Capture the cell that displays the provided text and extract its [x, y] central coordinate. 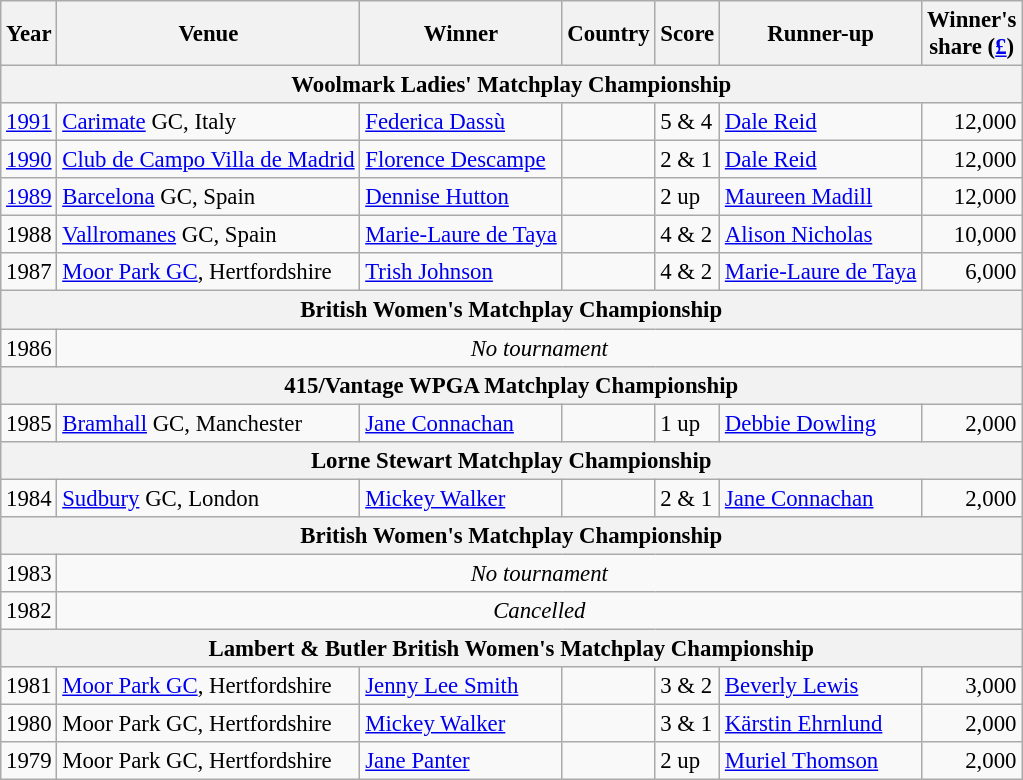
Club de Campo Villa de Madrid [208, 160]
Bramhall GC, Manchester [208, 423]
Winner [461, 34]
Federica Dassù [461, 122]
415/Vantage WPGA Matchplay Championship [512, 385]
Year [29, 34]
Alison Nicholas [821, 235]
1980 [29, 724]
Dennise Hutton [461, 197]
1 up [688, 423]
Lorne Stewart Matchplay Championship [512, 460]
Barcelona GC, Spain [208, 197]
Vallromanes GC, Spain [208, 235]
Country [608, 34]
3 & 2 [688, 686]
Venue [208, 34]
Debbie Dowling [821, 423]
Cancelled [540, 611]
1987 [29, 273]
1984 [29, 498]
Jenny Lee Smith [461, 686]
Woolmark Ladies' Matchplay Championship [512, 85]
Florence Descampe [461, 160]
1990 [29, 160]
Winner'sshare (£) [972, 34]
Runner-up [821, 34]
Kärstin Ehrnlund [821, 724]
1991 [29, 122]
1981 [29, 686]
Jane Panter [461, 761]
1979 [29, 761]
Trish Johnson [461, 273]
Carimate GC, Italy [208, 122]
1985 [29, 423]
1986 [29, 348]
Score [688, 34]
Lambert & Butler British Women's Matchplay Championship [512, 648]
6,000 [972, 273]
Muriel Thomson [821, 761]
1988 [29, 235]
1989 [29, 197]
Sudbury GC, London [208, 498]
5 & 4 [688, 122]
10,000 [972, 235]
1983 [29, 573]
Maureen Madill [821, 197]
1982 [29, 611]
Beverly Lewis [821, 686]
3 & 1 [688, 724]
3,000 [972, 686]
